Search for the cell housing the specified text and yield its [X, Y] center coordinate. 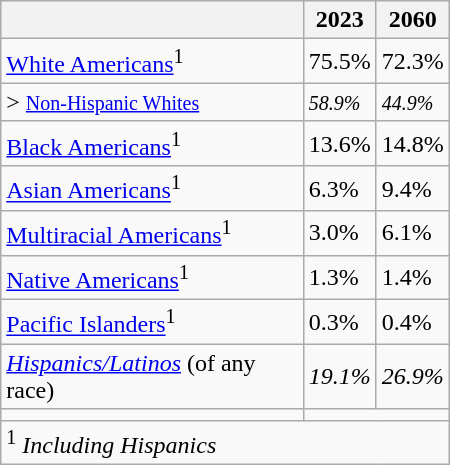
2060 [412, 20]
Hispanics/Latinos (of any race) [152, 376]
58.9% [340, 102]
9.4% [412, 188]
44.9% [412, 102]
0.4% [412, 322]
72.3% [412, 62]
1 Including Hispanics [225, 442]
0.3% [340, 322]
Black Americans1 [152, 144]
1.3% [340, 278]
Pacific Islanders1 [152, 322]
> Non-Hispanic Whites [152, 102]
14.8% [412, 144]
2023 [340, 20]
26.9% [412, 376]
Multiracial Americans1 [152, 234]
6.1% [412, 234]
3.0% [340, 234]
19.1% [340, 376]
White Americans1 [152, 62]
6.3% [340, 188]
1.4% [412, 278]
Native Americans1 [152, 278]
13.6% [340, 144]
Asian Americans1 [152, 188]
75.5% [340, 62]
